Determine the (x, y) coordinate at the center of the cell enclosing the given text.  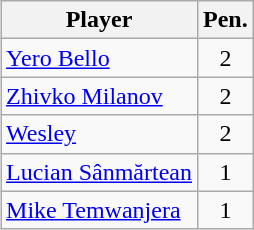
Lucian Sânmărtean (100, 172)
Yero Bello (100, 58)
Zhivko Milanov (100, 96)
Mike Temwanjera (100, 210)
Player (100, 20)
Pen. (226, 20)
Wesley (100, 134)
